Detect which cell encompasses the target text, then output its (X, Y) center coordinate. 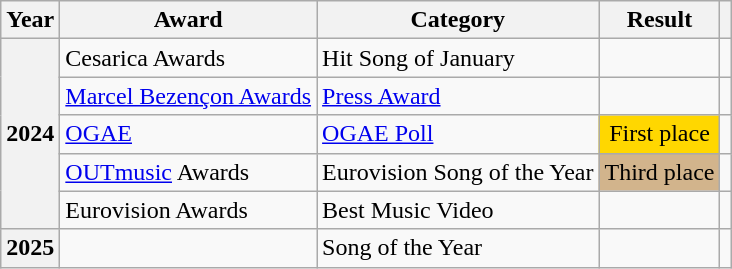
Eurovision Awards (188, 210)
OUTmusic Awards (188, 172)
Year (30, 20)
Award (188, 20)
Cesarica Awards (188, 58)
Best Music Video (458, 210)
Category (458, 20)
OGAE (188, 134)
Third place (660, 172)
Eurovision Song of the Year (458, 172)
Marcel Bezençon Awards (188, 96)
2025 (30, 248)
Result (660, 20)
Song of the Year (458, 248)
Press Award (458, 96)
OGAE Poll (458, 134)
2024 (30, 134)
Hit Song of January (458, 58)
First place (660, 134)
